Output the (x, y) coordinate of the center of the cell containing the given text.  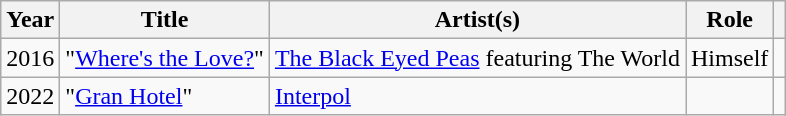
The Black Eyed Peas featuring The World (477, 58)
"Gran Hotel" (165, 96)
Year (30, 20)
Title (165, 20)
2016 (30, 58)
"Where's the Love?" (165, 58)
Himself (730, 58)
Interpol (477, 96)
Artist(s) (477, 20)
Role (730, 20)
2022 (30, 96)
